Pinpoint the cell where the given text exists, returning its [x, y] midpoint coordinate. 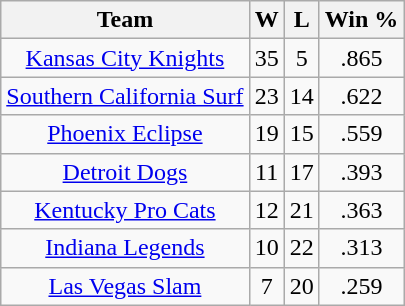
.363 [362, 210]
22 [302, 248]
14 [302, 96]
Indiana Legends [125, 248]
.313 [362, 248]
.622 [362, 96]
10 [266, 248]
15 [302, 134]
5 [302, 58]
7 [266, 286]
35 [266, 58]
21 [302, 210]
W [266, 20]
.865 [362, 58]
L [302, 20]
Phoenix Eclipse [125, 134]
Kansas City Knights [125, 58]
Win % [362, 20]
Las Vegas Slam [125, 286]
11 [266, 172]
Southern California Surf [125, 96]
.559 [362, 134]
.259 [362, 286]
12 [266, 210]
Detroit Dogs [125, 172]
Kentucky Pro Cats [125, 210]
17 [302, 172]
23 [266, 96]
Team [125, 20]
20 [302, 286]
19 [266, 134]
.393 [362, 172]
